Find where the given text appears and provide that cell's center as [x, y] coordinate. 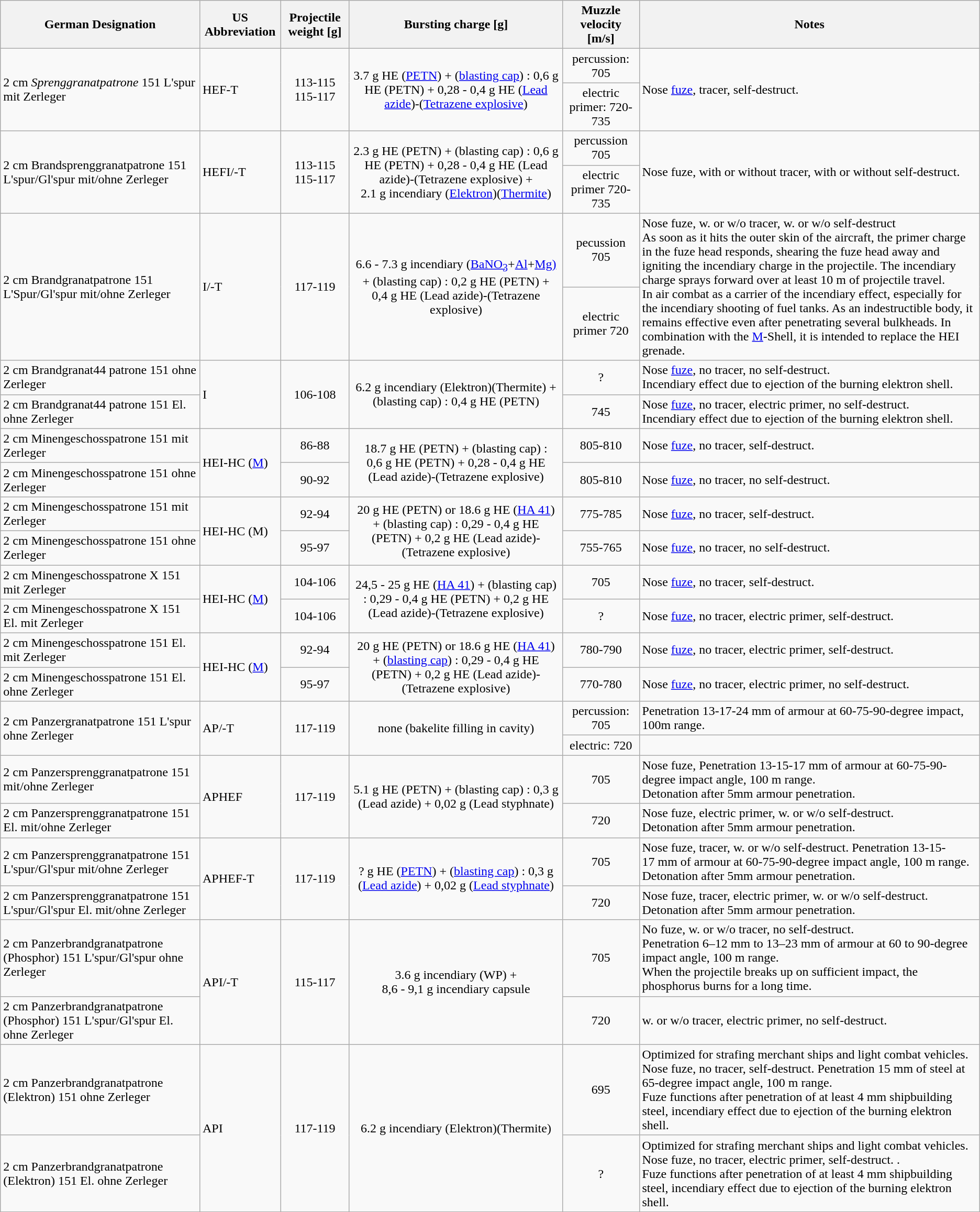
2 cm Panzergranatpatrone 151 L'spur ohne Zerleger [101, 728]
2 cm Brandsprenggranatpatrone 151 L'spur/Gl'spur mit/ohne Zerleger [101, 172]
2 cm Brandgranat44 patrone 151 ohne Zerleger [101, 377]
780-790 [601, 651]
24,5 - 25 g HE (HA 41) + (blasting cap) : 0,29 - 0,4 g HE (PETN) + 0,2 g HE (Lead azide)-(Tetrazene explosive) [455, 599]
Nose fuze, tracer, self-destruct. [809, 90]
percussion 705 [601, 148]
electric: 720 [601, 745]
2 cm Panzerbrandgranatpatrone (Phosphor) 151 L'spur/Gl'spur El. ohne Zerleger [101, 1020]
2 cm Minengeschosspatrone X 151 El. mit Zerleger [101, 616]
US Abbreviation [240, 25]
2 cm Minengeschosspatrone X 151 mit Zerleger [101, 581]
w. or w/o tracer, electric primer, no self-destruct. [809, 1020]
2 cm Minengeschosspatrone 151 El. mit Zerleger [101, 651]
HEF-T [240, 90]
90-92 [315, 480]
2 cm Sprenggranatpatrone 151 L'spur mit Zerleger [101, 90]
? g HE (PETN) + (blasting cap) : 0,3 g (Lead azide) + 0,02 g (Lead styphnate) [455, 879]
Penetration 13-17-24 mm of armour at 60-75-90-degree impact, 100m range. [809, 719]
3.6 g incendiary (WP) + 8,6 - 9,1 g incendiary capsule [455, 982]
electric primer 720-735 [601, 189]
2 cm Panzerbrandgranatpatrone (Elektron) 151 El. ohne Zerleger [101, 1173]
Nose fuze, no tracer, electric primer, no self-destruct. Incendiary effect due to ejection of the burning elektron shell. [809, 412]
Nose fuze, Penetration 13-15-17 mm of armour at 60-75-90-degree impact angle, 100 m range.Detonation after 5mm armour penetration. [809, 779]
Projectile weight [g] [315, 25]
Muzzle velocity [m/s] [601, 25]
2 cm Panzersprenggranatpatrone 151 L'spur/Gl'spur El. mit/ohne Zerleger [101, 903]
API/-T [240, 982]
Nose fuze, no tracer, electric primer, no self-destruct. [809, 684]
APHEF-T [240, 879]
2.3 g HE (PETN) + (blasting cap) : 0,6 g HE (PETN) + 0,28 - 0,4 g HE (Lead azide)-(Tetrazene explosive) + 2.1 g incendiary (Elektron)(Thermite) [455, 172]
2 cm Panzersprenggranatpatrone 151 El. mit/ohne Zerleger [101, 820]
770-780 [601, 684]
5.1 g HE (PETN) + (blasting cap) : 0,3 g (Lead azide) + 0,02 g (Lead styphnate) [455, 796]
Notes [809, 25]
electric primer: 720-735 [601, 107]
2 cm Panzersprenggranatpatrone 151 L'spur/Gl'spur mit/ohne Zerleger [101, 862]
German Designation [101, 25]
2 cm Brandgranatpatrone 151 L'Spur/Gl'spur mit/ohne Zerleger [101, 287]
115-117 [315, 982]
2 cm Brandgranat44 patrone 151 El. ohne Zerleger [101, 412]
Nose fuze, no tracer, no self-destruct. Incendiary effect due to ejection of the burning elektron shell. [809, 377]
2 cm Panzerbrandgranatpatrone (Phosphor) 151 L'spur/Gl'spur ohne Zerleger [101, 958]
APHEF [240, 796]
3.7 g HE (PETN) + (blasting cap) : 0,6 g HE (PETN) + 0,28 - 0,4 g HE (Lead azide)-(Tetrazene explosive) [455, 90]
6.2 g incendiary (Elektron)(Thermite) + (blasting cap) : 0,4 g HE (PETN) [455, 394]
pecussion 705 [601, 250]
Nose fuze, with or without tracer, with or without self-destruct. [809, 172]
Nose fuze, tracer, electric primer, w. or w/o self-destruct. Detonation after 5mm armour penetration. [809, 903]
none (bakelite filling in cavity) [455, 728]
2 cm Panzersprenggranatpatrone 151 mit/ohne Zerleger [101, 779]
775-785 [601, 513]
745 [601, 412]
AP/-T [240, 728]
755-765 [601, 548]
I [240, 394]
HEFI/-T [240, 172]
electric primer 720 [601, 324]
86-88 [315, 445]
6.2 g incendiary (Elektron)(Thermite) [455, 1128]
2 cm Minengeschosspatrone 151 El. ohne Zerleger [101, 684]
I/-T [240, 287]
API [240, 1128]
Bursting charge [g] [455, 25]
106-108 [315, 394]
6.6 - 7.3 g incendiary (BaNO3+Al+Mg) + (blasting cap) : 0,2 g HE (PETN) + 0,4 g HE (Lead azide)-(Tetrazene explosive) [455, 287]
695 [601, 1089]
2 cm Panzerbrandgranatpatrone (Elektron) 151 ohne Zerleger [101, 1089]
Nose fuze, electric primer, w. or w/o self-destruct. Detonation after 5mm armour penetration. [809, 820]
18.7 g HE (PETN) + (blasting cap) : 0,6 g HE (PETN) + 0,28 - 0,4 g HE (Lead azide)-(Tetrazene explosive) [455, 462]
